Determine the (x, y) coordinate at the center of the cell enclosing the given text.  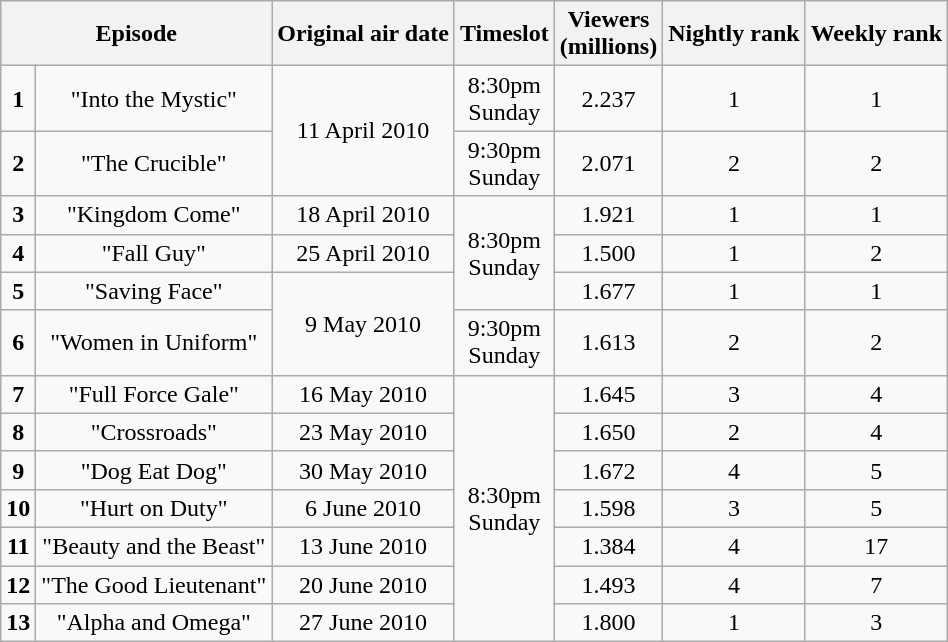
"Crossroads" (154, 432)
12 (18, 585)
25 April 2010 (364, 253)
"Women in Uniform" (154, 342)
20 June 2010 (364, 585)
9 May 2010 (364, 324)
Episode (136, 34)
17 (876, 546)
23 May 2010 (364, 432)
Original air date (364, 34)
Nightly rank (734, 34)
"The Good Lieutenant" (154, 585)
Weekly rank (876, 34)
1.672 (608, 470)
6 June 2010 (364, 508)
11 April 2010 (364, 131)
1.800 (608, 623)
1.384 (608, 546)
"Into the Mystic" (154, 98)
18 April 2010 (364, 215)
"Saving Face" (154, 291)
1.921 (608, 215)
1.493 (608, 585)
1.500 (608, 253)
"Kingdom Come" (154, 215)
16 May 2010 (364, 394)
"Hurt on Duty" (154, 508)
1.613 (608, 342)
6 (18, 342)
"Full Force Gale" (154, 394)
9 (18, 470)
13 June 2010 (364, 546)
"The Crucible" (154, 164)
1.650 (608, 432)
1.598 (608, 508)
"Alpha and Omega" (154, 623)
11 (18, 546)
"Dog Eat Dog" (154, 470)
2.071 (608, 164)
27 June 2010 (364, 623)
10 (18, 508)
8 (18, 432)
"Fall Guy" (154, 253)
Timeslot (504, 34)
1.677 (608, 291)
1.645 (608, 394)
Viewers(millions) (608, 34)
13 (18, 623)
2.237 (608, 98)
"Beauty and the Beast" (154, 546)
30 May 2010 (364, 470)
